Return the (X, Y) coordinate for the center point of the cell that contains the specified text.  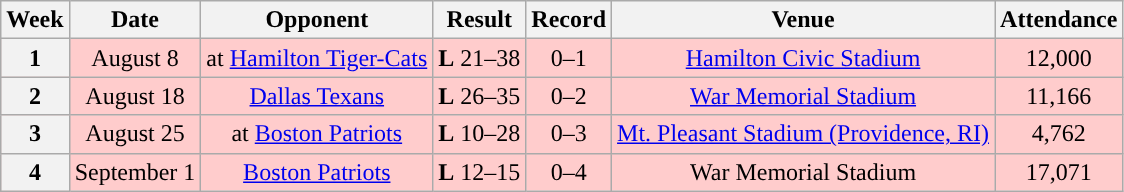
0–3 (569, 134)
Record (569, 20)
Attendance (1059, 20)
Result (480, 20)
August 18 (135, 96)
12,000 (1059, 58)
2 (35, 96)
Boston Patriots (317, 172)
0–4 (569, 172)
1 (35, 58)
L 12–15 (480, 172)
Opponent (317, 20)
Date (135, 20)
Week (35, 20)
September 1 (135, 172)
L 10–28 (480, 134)
Mt. Pleasant Stadium (Providence, RI) (804, 134)
at Hamilton Tiger-Cats (317, 58)
at Boston Patriots (317, 134)
4 (35, 172)
Venue (804, 20)
Hamilton Civic Stadium (804, 58)
0–2 (569, 96)
11,166 (1059, 96)
17,071 (1059, 172)
4,762 (1059, 134)
0–1 (569, 58)
L 26–35 (480, 96)
August 25 (135, 134)
August 8 (135, 58)
3 (35, 134)
Dallas Texans (317, 96)
L 21–38 (480, 58)
